Search for the cell housing the specified text and yield its [x, y] center coordinate. 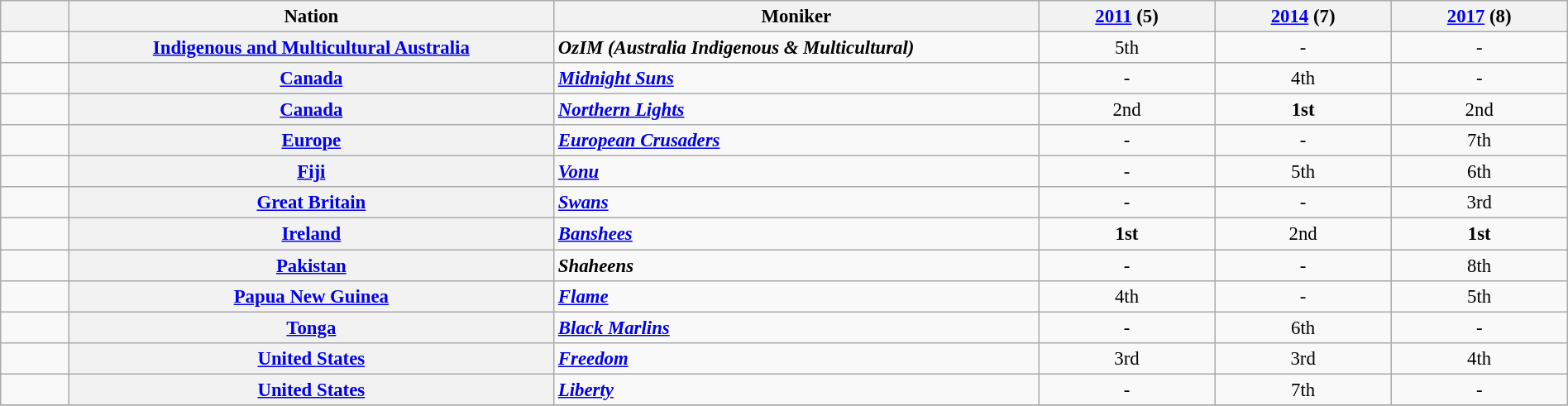
Fiji [311, 172]
Vonu [796, 172]
2011 (5) [1126, 17]
Pakistan [311, 265]
OzIM (Australia Indigenous & Multicultural) [796, 48]
Tonga [311, 327]
European Crusaders [796, 141]
Europe [311, 141]
Banshees [796, 234]
2017 (8) [1479, 17]
Great Britain [311, 203]
Shaheens [796, 265]
Papua New Guinea [311, 296]
Midnight Suns [796, 79]
Ireland [311, 234]
Indigenous and Multicultural Australia [311, 48]
Liberty [796, 389]
8th [1479, 265]
Swans [796, 203]
Nation [311, 17]
Freedom [796, 358]
2014 (7) [1303, 17]
Moniker [796, 17]
Northern Lights [796, 110]
Black Marlins [796, 327]
Flame [796, 296]
